Find where the given text appears and provide that cell's center as [X, Y] coordinate. 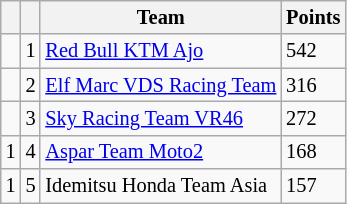
168 [313, 152]
3 [31, 118]
157 [313, 186]
Aspar Team Moto2 [160, 152]
Sky Racing Team VR46 [160, 118]
272 [313, 118]
Red Bull KTM Ajo [160, 51]
Team [160, 17]
4 [31, 152]
Idemitsu Honda Team Asia [160, 186]
316 [313, 85]
Points [313, 17]
2 [31, 85]
Elf Marc VDS Racing Team [160, 85]
5 [31, 186]
542 [313, 51]
